Search for the cell housing the specified text and yield its [X, Y] center coordinate. 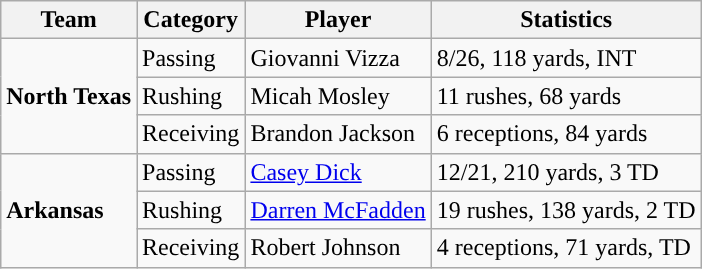
Micah Mosley [338, 96]
6 receptions, 84 yards [566, 134]
Category [190, 20]
Arkansas [69, 210]
19 rushes, 138 yards, 2 TD [566, 210]
Brandon Jackson [338, 134]
Giovanni Vizza [338, 58]
Casey Dick [338, 172]
Darren McFadden [338, 210]
12/21, 210 yards, 3 TD [566, 172]
11 rushes, 68 yards [566, 96]
Robert Johnson [338, 248]
Team [69, 20]
North Texas [69, 96]
Statistics [566, 20]
Player [338, 20]
4 receptions, 71 yards, TD [566, 248]
8/26, 118 yards, INT [566, 58]
